Output the [x, y] coordinate of the center of the cell containing the given text.  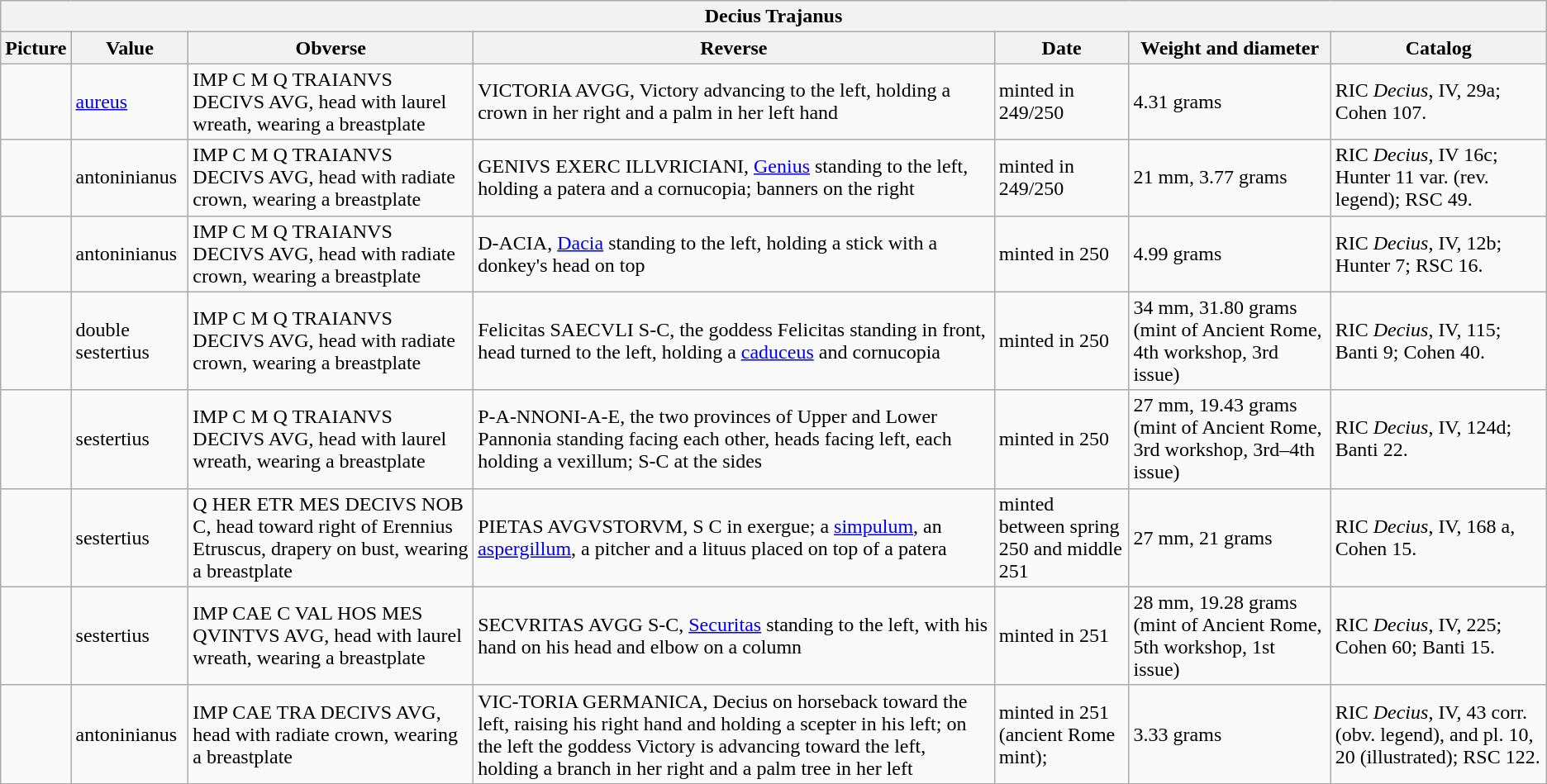
RIC Decius, IV, 43 corr. (obv. legend), and pl. 10, 20 (illustrated); RSC 122. [1438, 734]
34 mm, 31.80 grams (mint of Ancient Rome, 4th workshop, 3rd issue) [1230, 340]
D-ACIA, Dacia standing to the left, holding a stick with a donkey's head on top [734, 254]
RIC Decius, IV, 115; Banti 9; Cohen 40. [1438, 340]
Catalog [1438, 48]
RIC Decius, IV 16c; Hunter 11 var. (rev. legend); RSC 49. [1438, 178]
PIETAS AVGVSTORVM, S C in exergue; a simpulum, an aspergillum, a pitcher and a lituus placed on top of a patera [734, 537]
Decius Trajanus [773, 17]
Obverse [331, 48]
21 mm, 3.77 grams [1230, 178]
Weight and diameter [1230, 48]
double sestertius [130, 340]
4.99 grams [1230, 254]
Felicitas SAECVLI S-C, the goddess Felicitas standing in front, head turned to the left, holding a caduceus and cornucopia [734, 340]
minted in 251 (ancient Rome mint); [1061, 734]
RIC Decius, IV, 225; Cohen 60; Banti 15. [1438, 636]
Value [130, 48]
RIC Decius, IV, 12b; Hunter 7; RSC 16. [1438, 254]
28 mm, 19.28 grams (mint of Ancient Rome, 5th workshop, 1st issue) [1230, 636]
minted in 251 [1061, 636]
Date [1061, 48]
IMP CAE C VAL HOS MES QVINTVS AVG, head with laurel wreath, wearing a breastplate [331, 636]
RIC Decius, IV, 168 a, Cohen 15. [1438, 537]
RIC Decius, IV, 29a; Cohen 107. [1438, 102]
3.33 grams [1230, 734]
P-A-NNONI-A-E, the two provinces of Upper and Lower Pannonia standing facing each other, heads facing left, each holding a vexillum; S-C at the sides [734, 440]
aureus [130, 102]
27 mm, 21 grams [1230, 537]
RIC Decius, IV, 124d; Banti 22. [1438, 440]
VICTORIA AVGG, Victory advancing to the left, holding a crown in her right and a palm in her left hand [734, 102]
IMP CAE TRA DECIVS AVG, head with radiate crown, wearing a breastplate [331, 734]
4.31 grams [1230, 102]
SECVRITAS AVGG S-C, Securitas standing to the left, with his hand on his head and elbow on a column [734, 636]
27 mm, 19.43 grams (mint of Ancient Rome, 3rd workshop, 3rd–4th issue) [1230, 440]
Q HER ETR MES DECIVS NOB C, head toward right of Erennius Etruscus, drapery on bust, wearing a breastplate [331, 537]
Picture [36, 48]
GENIVS EXERC ILLVRICIANI, Genius standing to the left, holding a patera and a cornucopia; banners on the right [734, 178]
Reverse [734, 48]
minted between spring 250 and middle 251 [1061, 537]
